From the cell containing the given text, extract its center point as (x, y) coordinate. 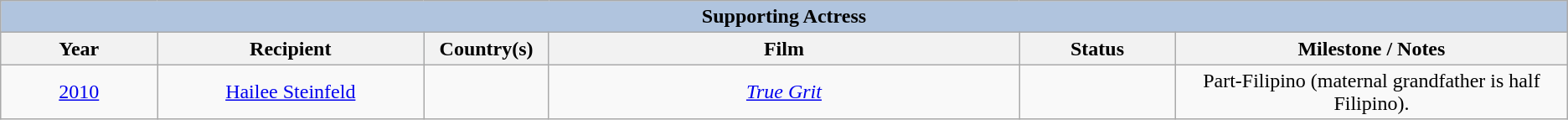
Hailee Steinfeld (291, 92)
Part-Filipino (maternal grandfather is half Filipino). (1372, 92)
Country(s) (487, 49)
Supporting Actress (784, 17)
2010 (79, 92)
Milestone / Notes (1372, 49)
Status (1097, 49)
True Grit (784, 92)
Year (79, 49)
Film (784, 49)
Recipient (291, 49)
